Identify which cell holds the provided text, then report its [X, Y] central coordinate. 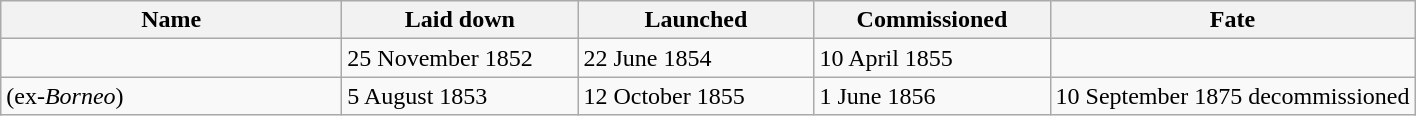
5 August 1853 [460, 96]
25 November 1852 [460, 58]
22 June 1854 [696, 58]
Name [172, 20]
10 April 1855 [932, 58]
Laid down [460, 20]
Fate [1232, 20]
Launched [696, 20]
1 June 1856 [932, 96]
12 October 1855 [696, 96]
10 September 1875 decommissioned [1232, 96]
Commissioned [932, 20]
(ex-Borneo) [172, 96]
